Search for the cell housing the specified text and yield its [x, y] center coordinate. 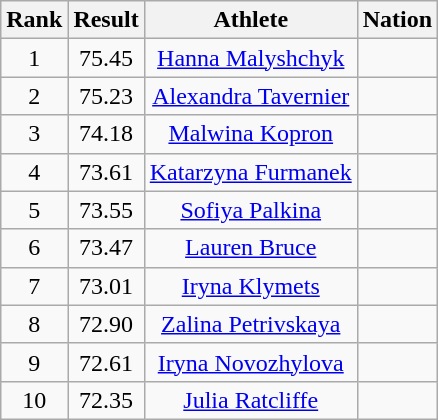
Alexandra Tavernier [250, 96]
74.18 [106, 134]
72.35 [106, 400]
75.23 [106, 96]
Katarzyna Furmanek [250, 172]
Hanna Malyshchyk [250, 58]
72.61 [106, 362]
73.55 [106, 210]
Result [106, 20]
1 [34, 58]
Iryna Klymets [250, 286]
3 [34, 134]
72.90 [106, 324]
73.47 [106, 248]
Malwina Kopron [250, 134]
2 [34, 96]
Zalina Petrivskaya [250, 324]
10 [34, 400]
Athlete [250, 20]
Iryna Novozhylova [250, 362]
Sofiya Palkina [250, 210]
7 [34, 286]
Lauren Bruce [250, 248]
73.61 [106, 172]
Julia Ratcliffe [250, 400]
Nation [397, 20]
9 [34, 362]
4 [34, 172]
75.45 [106, 58]
8 [34, 324]
6 [34, 248]
73.01 [106, 286]
Rank [34, 20]
5 [34, 210]
